Determine the [X, Y] coordinate at the center of the cell enclosing the given text.  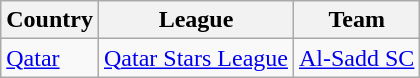
Qatar Stars League [196, 58]
League [196, 20]
Qatar [50, 58]
Country [50, 20]
Al-Sadd SC [356, 58]
Team [356, 20]
